Capture the cell that displays the provided text and extract its [X, Y] central coordinate. 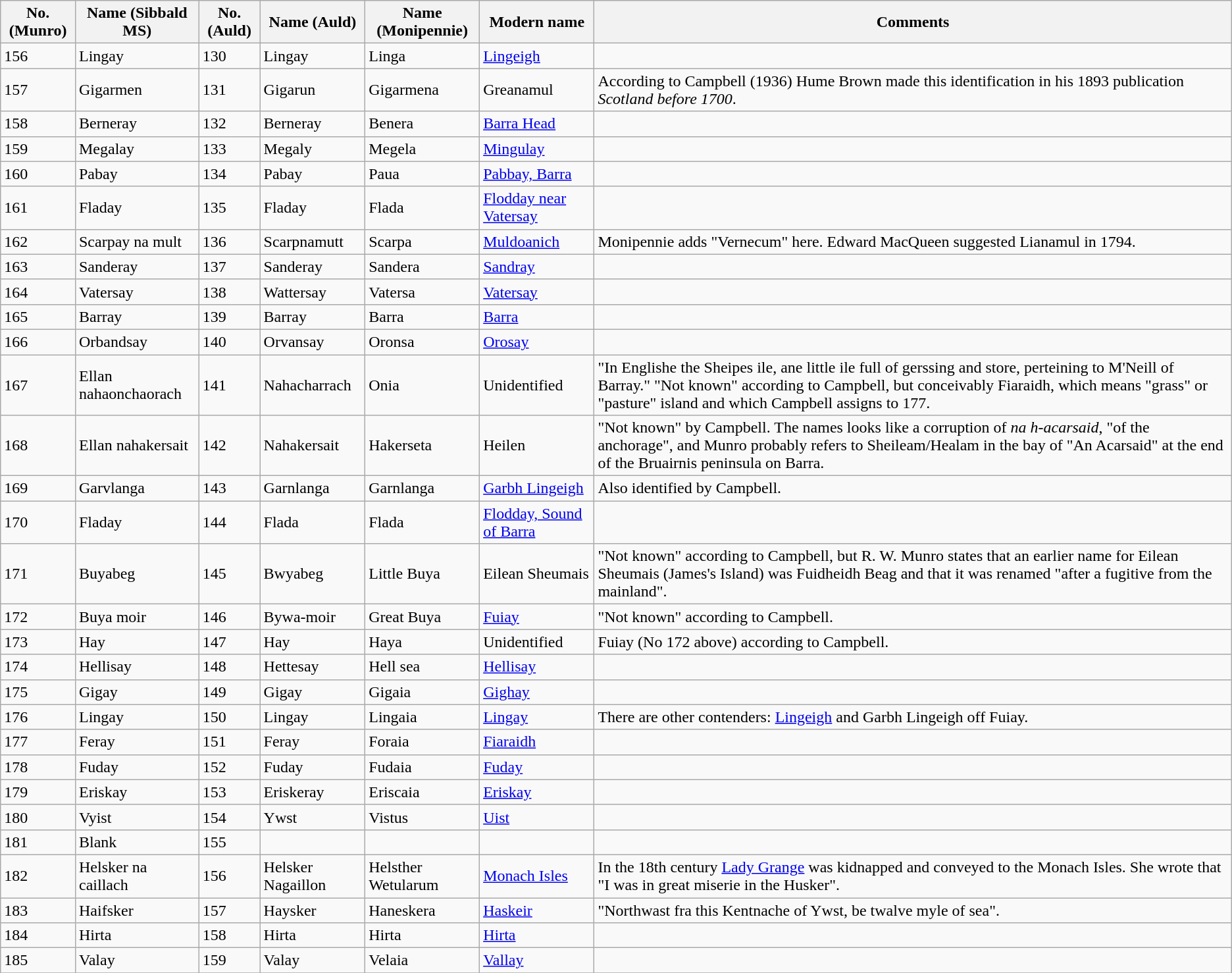
Heilen [537, 446]
Flodday, Sound of Barra [537, 523]
151 [229, 742]
Lingaia [423, 717]
152 [229, 767]
Vistus [423, 817]
Name (Sibbald MS) [137, 22]
173 [38, 642]
146 [229, 617]
Also identified by Campbell. [913, 488]
Gigarmen [137, 90]
Nahacharrach [313, 384]
Great Buya [423, 617]
Haskeir [537, 910]
165 [38, 317]
Vallay [537, 960]
Gigarmena [423, 90]
Little Buya [423, 574]
Barra Head [537, 124]
144 [229, 523]
175 [38, 692]
Paua [423, 174]
Gigarun [313, 90]
160 [38, 174]
Vyist [137, 817]
167 [38, 384]
Bwyabeg [313, 574]
Ellan nahaonchaorach [137, 384]
Ellan nahakersait [137, 446]
136 [229, 242]
Comments [913, 22]
Sandera [423, 267]
Buya moir [137, 617]
Scarpay na mult [137, 242]
No. (Auld) [229, 22]
162 [38, 242]
In the 18th century Lady Grange was kidnapped and conveyed to the Monach Isles. She wrote that "I was in great miserie in the Husker". [913, 876]
139 [229, 317]
Nahakersait [313, 446]
Helsker Nagaillon [313, 876]
Mingulay [537, 149]
150 [229, 717]
185 [38, 960]
133 [229, 149]
"Northwast fra this Kentnache of Ywst, be twalve myle of sea". [913, 910]
Eriskeray [313, 792]
Name (Auld) [313, 22]
Pabbay, Barra [537, 174]
145 [229, 574]
Buyabeg [137, 574]
Helsker na caillach [137, 876]
174 [38, 667]
Hakerseta [423, 446]
140 [229, 342]
Flodday near Vatersay [537, 208]
Name (Monipennie) [423, 22]
138 [229, 292]
147 [229, 642]
Garvlanga [137, 488]
Benera [423, 124]
Wattersay [313, 292]
Linga [423, 56]
137 [229, 267]
Haya [423, 642]
Lingeigh [537, 56]
Megaly [313, 149]
Helsther Wetularum [423, 876]
169 [38, 488]
Bywa-moir [313, 617]
Haneskera [423, 910]
"Not known" according to Campbell. [913, 617]
Garbh Lingeigh [537, 488]
172 [38, 617]
Orosay [537, 342]
Modern name [537, 22]
Monach Isles [537, 876]
Foraia [423, 742]
Monipennie adds "Vernecum" here. Edward MacQueen suggested Lianamul in 1794. [913, 242]
Vatersa [423, 292]
Scarpa [423, 242]
130 [229, 56]
Orvansay [313, 342]
Uist [537, 817]
131 [229, 90]
Onia [423, 384]
There are other contenders: Lingeigh and Garbh Lingeigh off Fuiay. [913, 717]
Ywst [313, 817]
178 [38, 767]
Haysker [313, 910]
153 [229, 792]
155 [229, 842]
180 [38, 817]
Megela [423, 149]
Hell sea [423, 667]
143 [229, 488]
148 [229, 667]
161 [38, 208]
164 [38, 292]
Haifsker [137, 910]
149 [229, 692]
176 [38, 717]
177 [38, 742]
Blank [137, 842]
Scarpnamutt [313, 242]
141 [229, 384]
Orbandsay [137, 342]
132 [229, 124]
179 [38, 792]
135 [229, 208]
Fiaraidh [537, 742]
Fuiay [537, 617]
Fuiay (No 172 above) according to Campbell. [913, 642]
Velaia [423, 960]
181 [38, 842]
142 [229, 446]
Megalay [137, 149]
171 [38, 574]
170 [38, 523]
Eriscaia [423, 792]
168 [38, 446]
163 [38, 267]
184 [38, 935]
No. (Munro) [38, 22]
Sandray [537, 267]
Gighay [537, 692]
Oronsa [423, 342]
Fudaia [423, 767]
183 [38, 910]
Eilean Sheumais [537, 574]
154 [229, 817]
Gigaia [423, 692]
Greanamul [537, 90]
Hettesay [313, 667]
According to Campbell (1936) Hume Brown made this identification in his 1893 publication Scotland before 1700. [913, 90]
134 [229, 174]
166 [38, 342]
Muldoanich [537, 242]
182 [38, 876]
